From the cell containing the given text, extract its center point as [X, Y] coordinate. 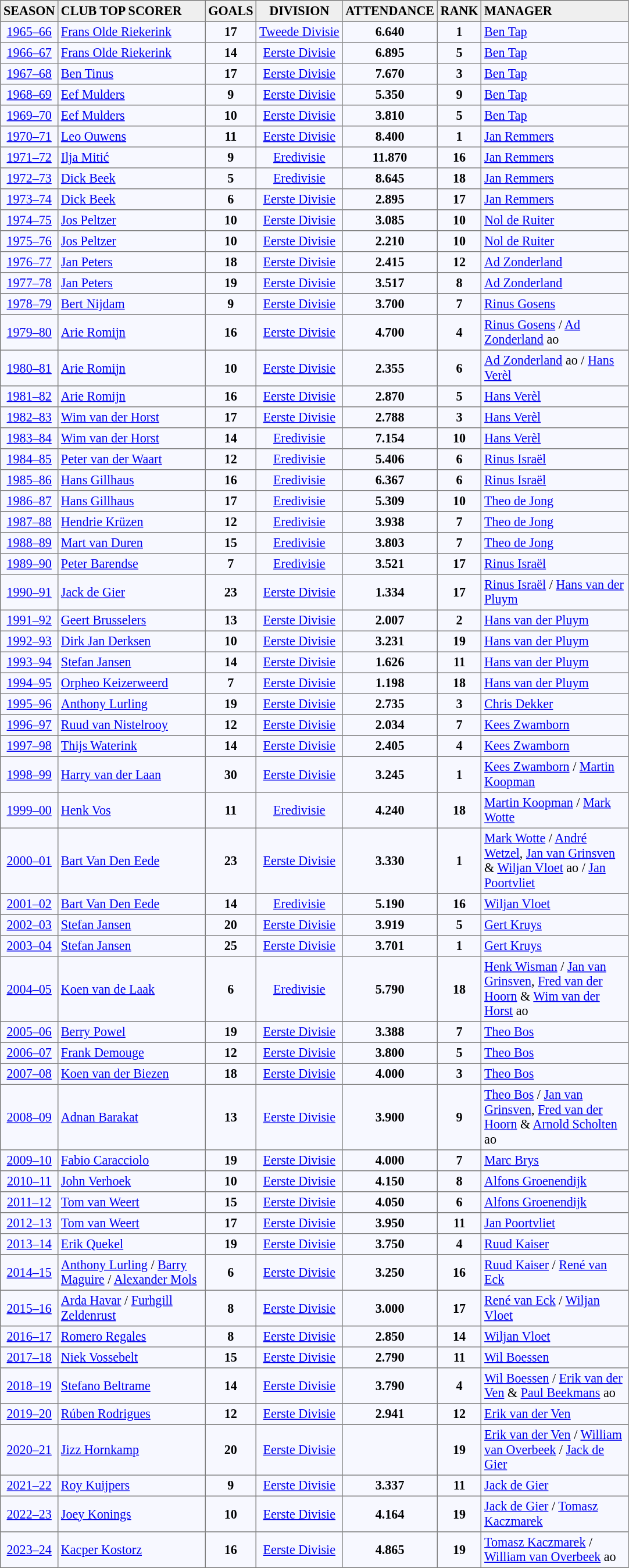
2018–19 [29, 1386]
2.790 [389, 1358]
7.154 [389, 438]
MANAGER [555, 11]
1981–82 [29, 397]
2.895 [389, 199]
Jan Poortvliet [555, 1223]
Marc Brys [555, 1160]
Peter Barendse [131, 564]
Kacper Kostorz [131, 1550]
Erik van der Ven / William van Overbeek / Jack de Gier [555, 1450]
2013–14 [29, 1244]
3.701 [389, 946]
3.388 [389, 1032]
3.517 [389, 283]
Koen van der Biezen [131, 1074]
2.355 [389, 368]
2010–11 [29, 1181]
Theo Bos / Jan van Grinsven, Fred van der Hoorn & Arnold Scholten ao [555, 1117]
Rinus Gosens [555, 304]
2016–17 [29, 1337]
1974–75 [29, 220]
5.350 [389, 95]
2.034 [389, 725]
2005–06 [29, 1032]
SEASON [29, 11]
2020–21 [29, 1450]
Rinus Israël / Hans van der Pluym [555, 592]
Hendrie Krüzen [131, 522]
Anthony Lurling / Barry Maguire / Alexander Mols [131, 1273]
2011–12 [29, 1202]
1994–95 [29, 683]
2006–07 [29, 1053]
Jack de Gier / Tomasz Kaczmarek [555, 1514]
Ruud Kaiser / René van Eck [555, 1273]
1999–00 [29, 810]
5.309 [389, 501]
3.803 [389, 543]
5.190 [389, 904]
2.007 [389, 620]
3.330 [389, 860]
2023–24 [29, 1550]
3.790 [389, 1386]
Erik Quekel [131, 1244]
2.735 [389, 704]
3.231 [389, 641]
1977–78 [29, 283]
Dirk Jan Derksen [131, 641]
Henk Vos [131, 810]
2000–01 [29, 860]
1992–93 [29, 641]
Kees Zwamborn / Martin Koopman [555, 774]
1968–69 [29, 95]
1980–81 [29, 368]
2008–09 [29, 1117]
2.850 [389, 1337]
Fabio Caracciolo [131, 1160]
4.050 [389, 1202]
Joey Konings [131, 1514]
3.938 [389, 522]
1971–72 [29, 158]
2.415 [389, 262]
1967–68 [29, 74]
1984–85 [29, 459]
3.900 [389, 1117]
2019–20 [29, 1414]
4.164 [389, 1514]
Ilja Mitić [131, 158]
1.198 [389, 683]
Mark Wotte / André Wetzel, Jan van Grinsven & Wiljan Vloet ao / Jan Poortvliet [555, 860]
Tweede Divisie [299, 32]
1986–87 [29, 501]
25 [231, 946]
Rúben Rodrigues [131, 1414]
Adnan Barakat [131, 1117]
1987–88 [29, 522]
1997–98 [29, 746]
4.865 [389, 1550]
1.626 [389, 662]
4.700 [389, 333]
Wil Boessen [555, 1358]
Geert Brusselers [131, 620]
Tomasz Kaczmarek / William van Overbeek ao [555, 1550]
2.870 [389, 397]
Arda Havar / Furhgill Zeldenrust [131, 1308]
1978–79 [29, 304]
Peter van der Waart [131, 459]
3.337 [389, 1485]
1995–96 [29, 704]
4.150 [389, 1181]
Jizz Hornkamp [131, 1450]
2001–02 [29, 904]
2021–22 [29, 1485]
John Verhoek [131, 1181]
Ben Tinus [131, 74]
2 [459, 620]
3.950 [389, 1223]
6.640 [389, 32]
7.670 [389, 74]
Erik van der Ven [555, 1414]
1993–94 [29, 662]
3.919 [389, 925]
3.800 [389, 1053]
2017–18 [29, 1358]
Thijs Waterink [131, 746]
1990–91 [29, 592]
3.000 [389, 1308]
2.405 [389, 746]
1.334 [389, 592]
Chris Dekker [555, 704]
Koen van de Laak [131, 989]
5.790 [389, 989]
1969–70 [29, 116]
1979–80 [29, 333]
GOALS [231, 11]
5.406 [389, 459]
Mart van Duren [131, 543]
2022–23 [29, 1514]
3.750 [389, 1244]
Niek Vossebelt [131, 1358]
René van Eck / Wiljan Vloet [555, 1308]
2009–10 [29, 1160]
2014–15 [29, 1273]
6.895 [389, 53]
Stefano Beltrame [131, 1386]
2007–08 [29, 1074]
2.788 [389, 417]
Ruud Kaiser [555, 1244]
RANK [459, 11]
1966–67 [29, 53]
Romero Regales [131, 1337]
1988–89 [29, 543]
8.645 [389, 178]
Leo Ouwens [131, 137]
3.521 [389, 564]
1970–71 [29, 137]
3.700 [389, 304]
1989–90 [29, 564]
1991–92 [29, 620]
Berry Powel [131, 1032]
4.240 [389, 810]
1965–66 [29, 32]
ATTENDANCE [389, 11]
2.210 [389, 241]
Anthony Lurling [131, 704]
1982–83 [29, 417]
2.941 [389, 1414]
1976–77 [29, 262]
2003–04 [29, 946]
6.367 [389, 480]
1985–86 [29, 480]
2002–03 [29, 925]
2015–16 [29, 1308]
Harry van der Laan [131, 774]
3.245 [389, 774]
3.250 [389, 1273]
1996–97 [29, 725]
Martin Koopman / Mark Wotte [555, 810]
1983–84 [29, 438]
Ruud van Nistelrooy [131, 725]
11.870 [389, 158]
Frank Demouge [131, 1053]
Ad Zonderland ao / Hans Verèl [555, 368]
Bert Nijdam [131, 304]
2012–13 [29, 1223]
1973–74 [29, 199]
1972–73 [29, 178]
3.085 [389, 220]
8.400 [389, 137]
2004–05 [29, 989]
30 [231, 774]
CLUB TOP SCORER [131, 11]
3.810 [389, 116]
1975–76 [29, 241]
Orpheo Keizerweerd [131, 683]
1998–99 [29, 774]
Henk Wisman / Jan van Grinsven, Fred van der Hoorn & Wim van der Horst ao [555, 989]
Wil Boessen / Erik van der Ven & Paul Beekmans ao [555, 1386]
DIVISION [299, 11]
Roy Kuijpers [131, 1485]
Rinus Gosens / Ad Zonderland ao [555, 333]
